Extract the (X, Y) coordinate from the center of the cell holding the provided text.  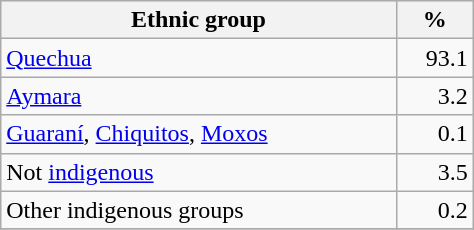
0.2 (434, 210)
Aymara (198, 96)
Not indigenous (198, 172)
Guaraní, Chiquitos, Moxos (198, 134)
Quechua (198, 58)
Other indigenous groups (198, 210)
Ethnic group (198, 20)
0.1 (434, 134)
% (434, 20)
93.1 (434, 58)
3.5 (434, 172)
3.2 (434, 96)
